Return the (x, y) coordinate for the center point of the cell that contains the specified text.  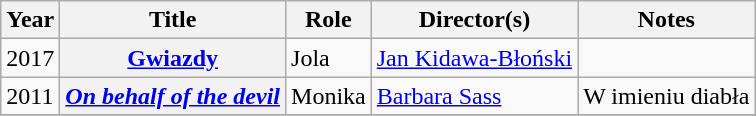
2017 (30, 58)
Director(s) (474, 20)
Title (173, 20)
Jan Kidawa-Błoński (474, 58)
Monika (329, 96)
2011 (30, 96)
On behalf of the devil (173, 96)
Gwiazdy (173, 58)
Notes (666, 20)
Barbara Sass (474, 96)
Role (329, 20)
W imieniu diabła (666, 96)
Jola (329, 58)
Year (30, 20)
